Pinpoint the cell where the given text exists, returning its [x, y] midpoint coordinate. 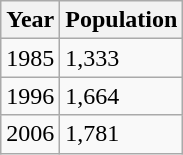
1,333 [122, 58]
1996 [30, 96]
Population [122, 20]
1,664 [122, 96]
1,781 [122, 134]
Year [30, 20]
1985 [30, 58]
2006 [30, 134]
